Find where the given text appears and provide that cell's center as (X, Y) coordinate. 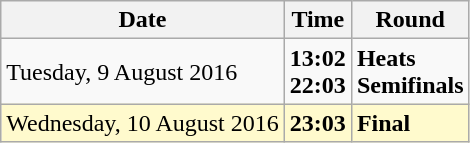
Final (410, 123)
Wednesday, 10 August 2016 (143, 123)
Round (410, 20)
Time (318, 20)
Tuesday, 9 August 2016 (143, 72)
13:0222:03 (318, 72)
HeatsSemifinals (410, 72)
23:03 (318, 123)
Date (143, 20)
